Return (x, y) of the center of cell containing provided text 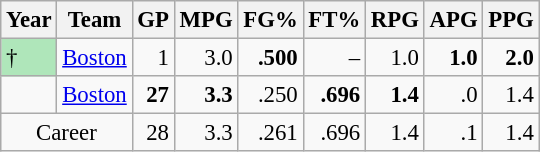
MPG (206, 20)
.261 (270, 133)
3.0 (206, 58)
PPG (511, 20)
2.0 (511, 58)
Team (94, 20)
.250 (270, 95)
APG (454, 20)
1 (153, 58)
FT% (334, 20)
GP (153, 20)
27 (153, 95)
28 (153, 133)
Year (29, 20)
.1 (454, 133)
.0 (454, 95)
FG% (270, 20)
– (334, 58)
Career (66, 133)
.500 (270, 58)
RPG (396, 20)
† (29, 58)
